From the cell containing the given text, extract its center point as (X, Y) coordinate. 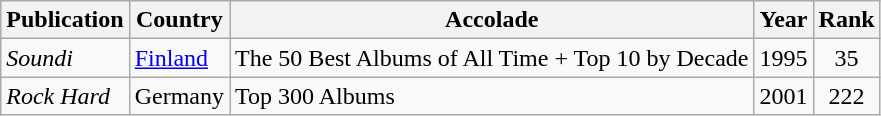
2001 (784, 96)
222 (846, 96)
Publication (65, 20)
Rock Hard (65, 96)
Top 300 Albums (492, 96)
Year (784, 20)
Rank (846, 20)
35 (846, 58)
Accolade (492, 20)
Germany (179, 96)
Finland (179, 58)
1995 (784, 58)
Country (179, 20)
Soundi (65, 58)
The 50 Best Albums of All Time + Top 10 by Decade (492, 58)
